Scan for the cell matching the given text and deliver its (x, y) coordinate at center. 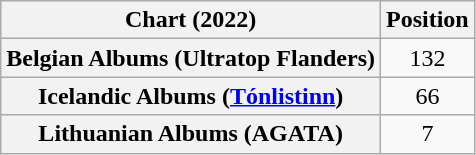
Chart (2022) (191, 20)
Belgian Albums (Ultratop Flanders) (191, 58)
66 (428, 96)
Icelandic Albums (Tónlistinn) (191, 96)
7 (428, 134)
Position (428, 20)
Lithuanian Albums (AGATA) (191, 134)
132 (428, 58)
